From the cell containing the given text, extract its center point as [X, Y] coordinate. 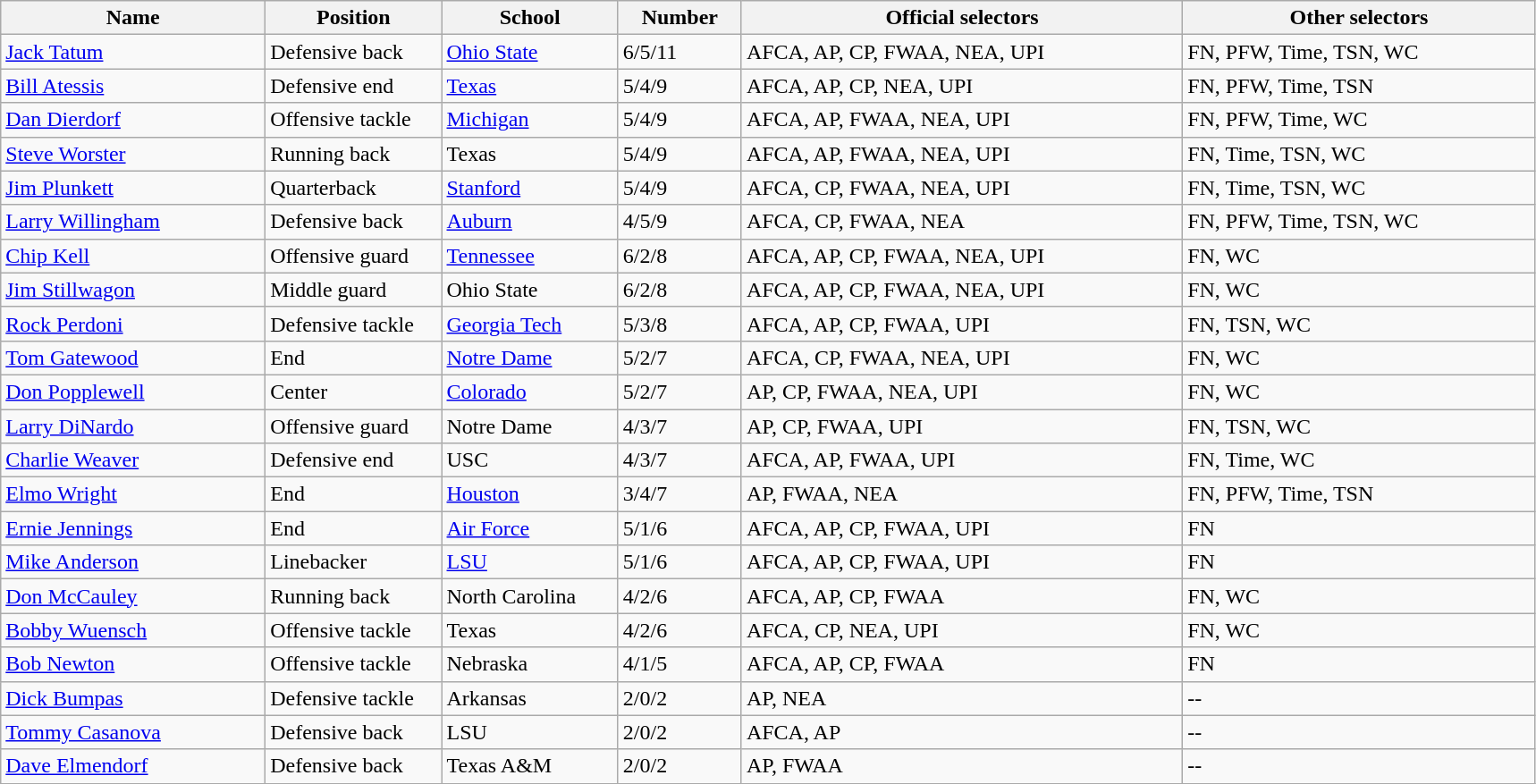
Middle guard [354, 290]
Jim Stillwagon [133, 290]
3/4/7 [679, 494]
Bob Newton [133, 664]
AP, FWAA, NEA [962, 494]
Michigan [529, 120]
Texas A&M [529, 766]
FN, Time, WC [1359, 460]
Don Popplewell [133, 392]
Quarterback [354, 188]
Don McCauley [133, 596]
AFCA, CP, NEA, UPI [962, 630]
Number [679, 18]
Colorado [529, 392]
FN, PFW, Time, WC [1359, 120]
Bobby Wuensch [133, 630]
AFCA, AP [962, 732]
Charlie Weaver [133, 460]
Air Force [529, 528]
School [529, 18]
Auburn [529, 222]
AFCA, AP, FWAA, UPI [962, 460]
USC [529, 460]
Linebacker [354, 562]
Tom Gatewood [133, 358]
Larry Willingham [133, 222]
Dick Bumpas [133, 698]
Other selectors [1359, 18]
Arkansas [529, 698]
Georgia Tech [529, 324]
Rock Perdoni [133, 324]
Dave Elmendorf [133, 766]
Chip Kell [133, 256]
Ernie Jennings [133, 528]
AP, CP, FWAA, UPI [962, 426]
Dan Dierdorf [133, 120]
AFCA, CP, FWAA, NEA [962, 222]
Position [354, 18]
Nebraska [529, 664]
4/1/5 [679, 664]
Elmo Wright [133, 494]
Stanford [529, 188]
Official selectors [962, 18]
Tommy Casanova [133, 732]
Steve Worster [133, 154]
North Carolina [529, 596]
5/3/8 [679, 324]
Tennessee [529, 256]
Mike Anderson [133, 562]
AP, FWAA [962, 766]
AP, NEA [962, 698]
AFCA, AP, CP, NEA, UPI [962, 86]
6/5/11 [679, 52]
Center [354, 392]
Jim Plunkett [133, 188]
Houston [529, 494]
Name [133, 18]
AP, CP, FWAA, NEA, UPI [962, 392]
Larry DiNardo [133, 426]
Jack Tatum [133, 52]
4/5/9 [679, 222]
Bill Atessis [133, 86]
